Search for the cell housing the specified text and yield its [X, Y] center coordinate. 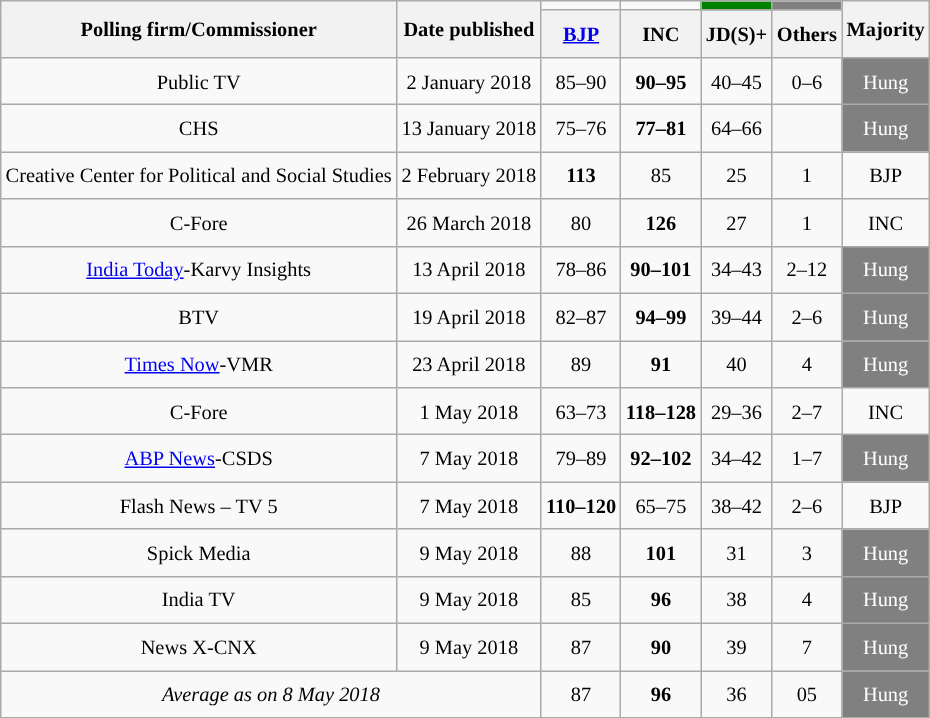
Date published [469, 28]
91 [661, 364]
05 [807, 694]
38 [736, 600]
27 [736, 222]
ABP News-CSDS [199, 458]
26 March 2018 [469, 222]
34–42 [736, 458]
23 April 2018 [469, 364]
90 [661, 646]
40 [736, 364]
89 [581, 364]
Creative Center for Political and Social Studies [199, 174]
65–75 [661, 506]
40–45 [736, 80]
75–76 [581, 128]
2–7 [807, 410]
92–102 [661, 458]
13 April 2018 [469, 270]
3 [807, 552]
29–36 [736, 410]
118–128 [661, 410]
36 [736, 694]
2–12 [807, 270]
Polling firm/Commissioner [199, 28]
Public TV [199, 80]
1 May 2018 [469, 410]
90–101 [661, 270]
39 [736, 646]
88 [581, 552]
94–99 [661, 316]
Others [807, 34]
78–86 [581, 270]
India TV [199, 600]
2 January 2018 [469, 80]
77–81 [661, 128]
90–95 [661, 80]
31 [736, 552]
India Today-Karvy Insights [199, 270]
79–89 [581, 458]
19 April 2018 [469, 316]
34–43 [736, 270]
CHS [199, 128]
1–7 [807, 458]
82–87 [581, 316]
101 [661, 552]
News X-CNX [199, 646]
Majority [886, 28]
Average as on 8 May 2018 [271, 694]
63–73 [581, 410]
Flash News – TV 5 [199, 506]
25 [736, 174]
Spick Media [199, 552]
39–44 [736, 316]
Times Now-VMR [199, 364]
80 [581, 222]
38–42 [736, 506]
85–90 [581, 80]
7 [807, 646]
110–120 [581, 506]
64–66 [736, 128]
0–6 [807, 80]
JD(S)+ [736, 34]
126 [661, 222]
2 February 2018 [469, 174]
13 January 2018 [469, 128]
113 [581, 174]
BTV [199, 316]
